Output the [x, y] coordinate of the center of the cell containing the given text.  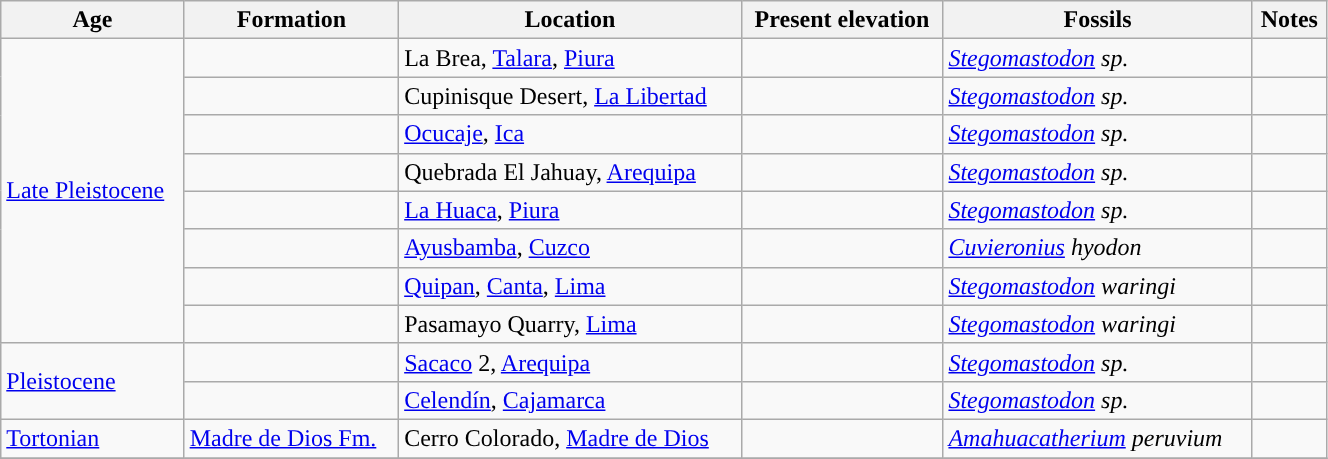
Amahuacatherium peruvium [1098, 438]
Location [570, 20]
Cupinisque Desert, La Libertad [570, 96]
Ayusbamba, Cuzco [570, 248]
Cerro Colorado, Madre de Dios [570, 438]
Quebrada El Jahuay, Arequipa [570, 172]
Pasamayo Quarry, Lima [570, 324]
Formation [292, 20]
Ocucaje, Ica [570, 134]
Sacaco 2, Arequipa [570, 362]
Age [92, 20]
La Huaca, Piura [570, 210]
La Brea, Talara, Piura [570, 58]
Late Pleistocene [92, 191]
Present elevation [842, 20]
Cuvieronius hyodon [1098, 248]
Quipan, Canta, Lima [570, 286]
Madre de Dios Fm. [292, 438]
Notes [1289, 20]
Tortonian [92, 438]
Pleistocene [92, 381]
Fossils [1098, 20]
Celendín, Cajamarca [570, 400]
